Return the [X, Y] coordinate for the center point of the cell that contains the specified text.  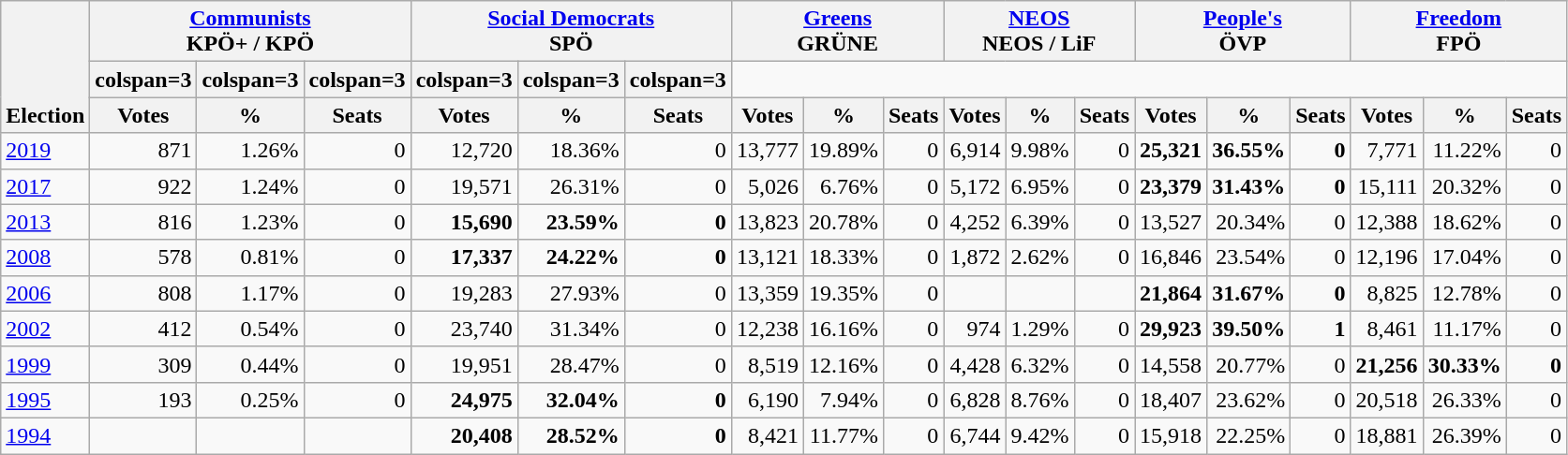
Election [45, 67]
15,111 [1387, 186]
1.24% [250, 186]
16,846 [1172, 257]
8,421 [767, 435]
17,337 [464, 257]
871 [143, 151]
31.43% [1248, 186]
23.59% [571, 222]
974 [975, 329]
309 [143, 364]
808 [143, 293]
18.33% [844, 257]
18,881 [1387, 435]
13,777 [767, 151]
CommunistsKPÖ+ / KPÖ [250, 32]
FreedomFPÖ [1458, 32]
18.36% [571, 151]
11.22% [1464, 151]
7.94% [844, 400]
22.25% [1248, 435]
922 [143, 186]
25,321 [1172, 151]
6.32% [1040, 364]
36.55% [1248, 151]
4,428 [975, 364]
20.34% [1248, 222]
1999 [45, 364]
7,771 [1387, 151]
19.35% [844, 293]
20,518 [1387, 400]
26.39% [1464, 435]
8,461 [1387, 329]
1995 [45, 400]
24.22% [571, 257]
People'sÖVP [1243, 32]
2013 [45, 222]
21,256 [1387, 364]
6,828 [975, 400]
19,283 [464, 293]
31.34% [571, 329]
6.76% [844, 186]
23,379 [1172, 186]
2008 [45, 257]
23.62% [1248, 400]
2006 [45, 293]
20.78% [844, 222]
9.42% [1040, 435]
816 [143, 222]
1 [1321, 329]
18,407 [1172, 400]
12,388 [1387, 222]
27.93% [571, 293]
2017 [45, 186]
19.89% [844, 151]
1,872 [975, 257]
24,975 [464, 400]
19,571 [464, 186]
1.23% [250, 222]
23.54% [1248, 257]
11.17% [1464, 329]
1994 [45, 435]
18.62% [1464, 222]
12.78% [1464, 293]
29,923 [1172, 329]
23,740 [464, 329]
2019 [45, 151]
9.98% [1040, 151]
4,252 [975, 222]
17.04% [1464, 257]
6,190 [767, 400]
5,172 [975, 186]
0.44% [250, 364]
0.25% [250, 400]
GreensGRÜNE [838, 32]
8.76% [1040, 400]
14,558 [1172, 364]
8,519 [767, 364]
31.67% [1248, 293]
26.31% [571, 186]
1.26% [250, 151]
2002 [45, 329]
12,196 [1387, 257]
13,823 [767, 222]
13,359 [767, 293]
19,951 [464, 364]
20.77% [1248, 364]
6,744 [975, 435]
12.16% [844, 364]
6.39% [1040, 222]
32.04% [571, 400]
2.62% [1040, 257]
15,690 [464, 222]
16.16% [844, 329]
28.47% [571, 364]
20,408 [464, 435]
15,918 [1172, 435]
193 [143, 400]
13,121 [767, 257]
11.77% [844, 435]
6,914 [975, 151]
12,720 [464, 151]
1.29% [1040, 329]
8,825 [1387, 293]
20.32% [1464, 186]
5,026 [767, 186]
NEOSNEOS / LiF [1039, 32]
412 [143, 329]
578 [143, 257]
39.50% [1248, 329]
0.81% [250, 257]
26.33% [1464, 400]
1.17% [250, 293]
12,238 [767, 329]
28.52% [571, 435]
21,864 [1172, 293]
13,527 [1172, 222]
6.95% [1040, 186]
Social DemocratsSPÖ [571, 32]
30.33% [1464, 364]
0.54% [250, 329]
